Detect which cell encompasses the target text, then output its (X, Y) center coordinate. 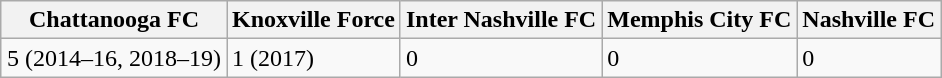
Nashville FC (869, 20)
1 (2017) (314, 58)
Memphis City FC (700, 20)
5 (2014–16, 2018–19) (114, 58)
Chattanooga FC (114, 20)
Knoxville Force (314, 20)
Inter Nashville FC (500, 20)
